Return the (x, y) coordinate for the center point of the cell that contains the specified text.  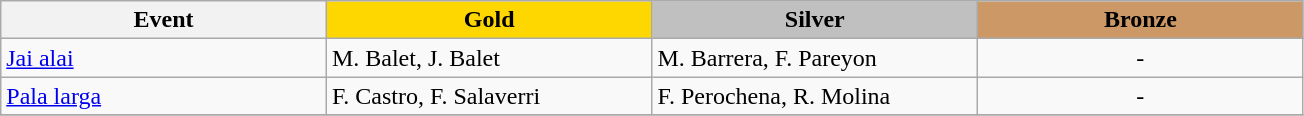
Gold (489, 20)
Jai alai (164, 58)
Silver (815, 20)
F. Castro, F. Salaverri (489, 96)
M. Barrera, F. Pareyon (815, 58)
Pala larga (164, 96)
Bronze (1141, 20)
M. Balet, J. Balet (489, 58)
F. Perochena, R. Molina (815, 96)
Event (164, 20)
